Extract the [X, Y] coordinate from the center of the cell holding the provided text.  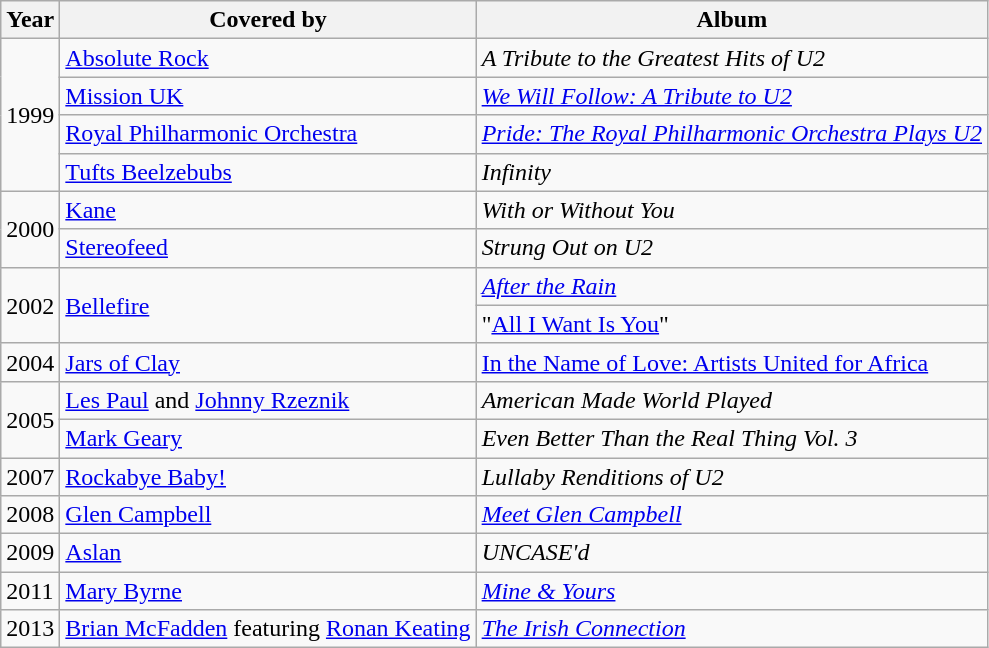
Jars of Clay [268, 362]
Mary Byrne [268, 591]
Covered by [268, 20]
Year [30, 20]
Stereofeed [268, 248]
Kane [268, 210]
Royal Philharmonic Orchestra [268, 134]
Absolute Rock [268, 58]
The Irish Connection [732, 629]
Les Paul and Johnny Rzeznik [268, 400]
2002 [30, 305]
Rockabye Baby! [268, 477]
American Made World Played [732, 400]
2008 [30, 515]
2013 [30, 629]
2011 [30, 591]
Even Better Than the Real Thing Vol. 3 [732, 438]
Aslan [268, 553]
In the Name of Love: Artists United for Africa [732, 362]
2000 [30, 229]
Mark Geary [268, 438]
Mine & Yours [732, 591]
Bellefire [268, 305]
2005 [30, 419]
Glen Campbell [268, 515]
UNCASE'd [732, 553]
Tufts Beelzebubs [268, 172]
With or Without You [732, 210]
2009 [30, 553]
Pride: The Royal Philharmonic Orchestra Plays U2 [732, 134]
2004 [30, 362]
Brian McFadden featuring Ronan Keating [268, 629]
Lullaby Renditions of U2 [732, 477]
Infinity [732, 172]
We Will Follow: A Tribute to U2 [732, 96]
Strung Out on U2 [732, 248]
2007 [30, 477]
Mission UK [268, 96]
A Tribute to the Greatest Hits of U2 [732, 58]
After the Rain [732, 286]
1999 [30, 115]
Meet Glen Campbell [732, 515]
"All I Want Is You" [732, 324]
Album [732, 20]
